From the cell containing the given text, extract its center point as [x, y] coordinate. 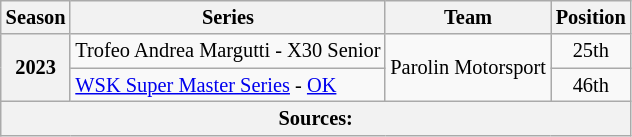
Team [468, 17]
46th [591, 85]
Position [591, 17]
WSK Super Master Series - OK [228, 85]
Trofeo Andrea Margutti - X30 Senior [228, 51]
2023 [36, 68]
Series [228, 17]
25th [591, 51]
Sources: [316, 118]
Parolin Motorsport [468, 68]
Season [36, 17]
